Output the (X, Y) coordinate of the center of the cell containing the given text.  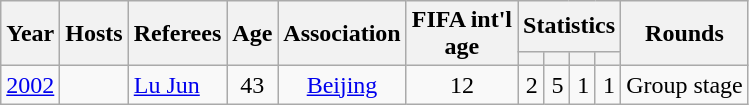
Lu Jun (178, 85)
5 (556, 85)
43 (252, 85)
2 (531, 85)
12 (462, 85)
Age (252, 34)
Rounds (685, 34)
2002 (30, 85)
Statistics (570, 26)
Association (342, 34)
Referees (178, 34)
Group stage (685, 85)
FIFA int'lage (462, 34)
Beijing (342, 85)
Year (30, 34)
Hosts (94, 34)
